Extract the (X, Y) coordinate from the center of the cell holding the provided text.  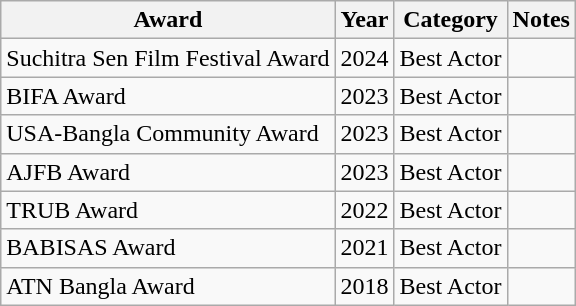
Award (168, 20)
Category (450, 20)
2022 (364, 210)
Year (364, 20)
2024 (364, 58)
Suchitra Sen Film Festival Award (168, 58)
Notes (541, 20)
BIFA Award (168, 96)
TRUB Award (168, 210)
USA-Bangla Community Award (168, 134)
ATN Bangla Award (168, 286)
AJFB Award (168, 172)
2021 (364, 248)
BABISAS Award (168, 248)
2018 (364, 286)
